Return (x, y) of the center of cell containing provided text 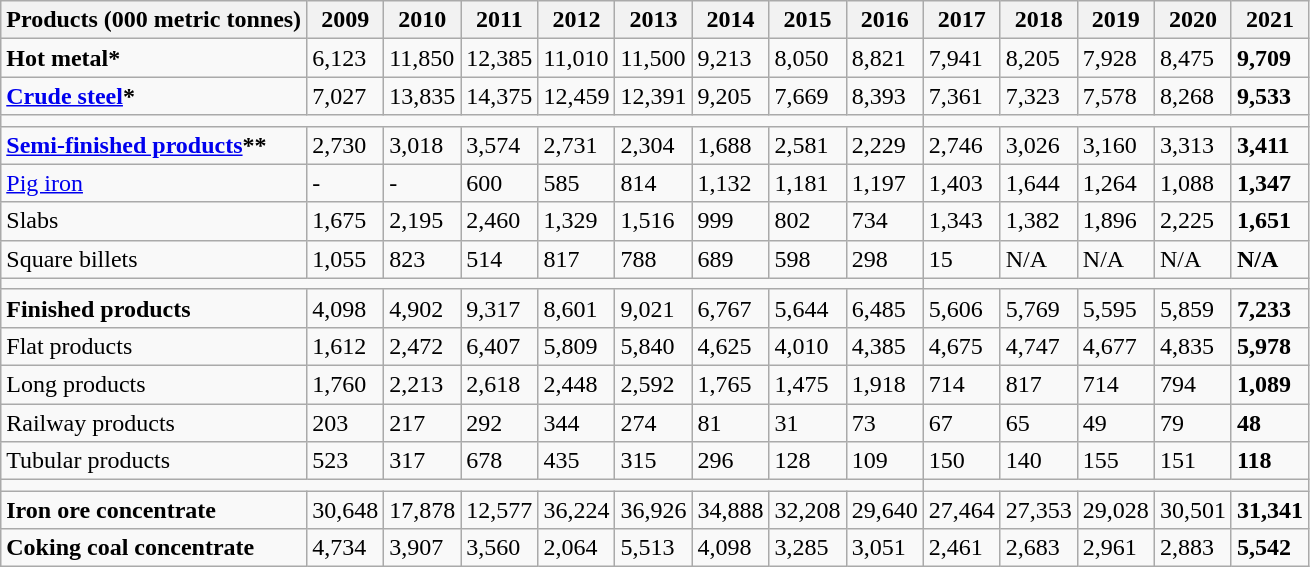
274 (654, 423)
5,809 (576, 346)
2,472 (422, 346)
9,317 (500, 308)
5,542 (1270, 548)
3,051 (884, 548)
8,268 (1192, 96)
9,021 (654, 308)
6,407 (500, 346)
8,205 (1038, 58)
2,731 (576, 145)
2,064 (576, 548)
17,878 (422, 510)
4,385 (884, 346)
9,213 (730, 58)
2,304 (654, 145)
1,644 (1038, 183)
2010 (422, 20)
9,709 (1270, 58)
1,612 (346, 346)
7,928 (1116, 58)
1,089 (1270, 384)
36,926 (654, 510)
678 (500, 461)
9,205 (730, 96)
12,577 (500, 510)
12,391 (654, 96)
27,464 (962, 510)
689 (730, 259)
2,883 (1192, 548)
7,027 (346, 96)
3,560 (500, 548)
9,533 (1270, 96)
Semi-finished products** (154, 145)
15 (962, 259)
Finished products (154, 308)
4,902 (422, 308)
7,941 (962, 58)
999 (730, 221)
2,581 (808, 145)
1,088 (1192, 183)
2009 (346, 20)
151 (1192, 461)
4,625 (730, 346)
7,233 (1270, 308)
1,181 (808, 183)
5,513 (654, 548)
2016 (884, 20)
11,500 (654, 58)
8,475 (1192, 58)
3,018 (422, 145)
2020 (1192, 20)
13,835 (422, 96)
7,361 (962, 96)
128 (808, 461)
Flat products (154, 346)
788 (654, 259)
1,343 (962, 221)
2021 (1270, 20)
34,888 (730, 510)
140 (1038, 461)
Crude steel* (154, 96)
585 (576, 183)
2,746 (962, 145)
30,648 (346, 510)
823 (422, 259)
29,640 (884, 510)
296 (730, 461)
2,229 (884, 145)
2,461 (962, 548)
65 (1038, 423)
6,485 (884, 308)
600 (500, 183)
315 (654, 461)
11,850 (422, 58)
298 (884, 259)
1,688 (730, 145)
1,896 (1116, 221)
Hot metal* (154, 58)
317 (422, 461)
30,501 (1192, 510)
150 (962, 461)
514 (500, 259)
14,375 (500, 96)
794 (1192, 384)
109 (884, 461)
1,516 (654, 221)
8,050 (808, 58)
1,918 (884, 384)
118 (1270, 461)
598 (808, 259)
6,123 (346, 58)
2,683 (1038, 548)
Products (000 metric tonnes) (154, 20)
3,026 (1038, 145)
8,821 (884, 58)
Square billets (154, 259)
1,382 (1038, 221)
1,055 (346, 259)
217 (422, 423)
11,010 (576, 58)
2,618 (500, 384)
1,197 (884, 183)
4,747 (1038, 346)
5,859 (1192, 308)
Coking coal concentrate (154, 548)
49 (1116, 423)
32,208 (808, 510)
734 (884, 221)
2013 (654, 20)
12,459 (576, 96)
8,393 (884, 96)
1,403 (962, 183)
79 (1192, 423)
31 (808, 423)
5,595 (1116, 308)
2,225 (1192, 221)
3,411 (1270, 145)
523 (346, 461)
2,730 (346, 145)
Long products (154, 384)
2,592 (654, 384)
2,460 (500, 221)
12,385 (500, 58)
Iron ore concentrate (154, 510)
7,323 (1038, 96)
2014 (730, 20)
81 (730, 423)
1,760 (346, 384)
1,264 (1116, 183)
3,160 (1116, 145)
Tubular products (154, 461)
802 (808, 221)
7,578 (1116, 96)
2,213 (422, 384)
67 (962, 423)
2019 (1116, 20)
2,961 (1116, 548)
4,675 (962, 346)
1,132 (730, 183)
5,840 (654, 346)
2015 (808, 20)
8,601 (576, 308)
2,195 (422, 221)
3,285 (808, 548)
2,448 (576, 384)
1,347 (1270, 183)
1,329 (576, 221)
6,767 (730, 308)
155 (1116, 461)
292 (500, 423)
203 (346, 423)
4,734 (346, 548)
4,677 (1116, 346)
2017 (962, 20)
3,313 (1192, 145)
1,651 (1270, 221)
3,907 (422, 548)
73 (884, 423)
5,769 (1038, 308)
1,675 (346, 221)
1,475 (808, 384)
2012 (576, 20)
5,606 (962, 308)
7,669 (808, 96)
5,644 (808, 308)
2018 (1038, 20)
48 (1270, 423)
Railway products (154, 423)
36,224 (576, 510)
5,978 (1270, 346)
4,835 (1192, 346)
Slabs (154, 221)
Pig iron (154, 183)
4,010 (808, 346)
1,765 (730, 384)
29,028 (1116, 510)
27,353 (1038, 510)
3,574 (500, 145)
31,341 (1270, 510)
344 (576, 423)
2011 (500, 20)
435 (576, 461)
814 (654, 183)
